Pinpoint the cell where the given text exists, returning its [X, Y] midpoint coordinate. 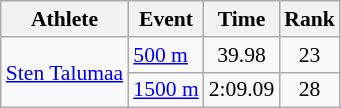
2:09.09 [242, 90]
39.98 [242, 55]
Sten Talumaa [65, 72]
500 m [166, 55]
Event [166, 19]
Time [242, 19]
1500 m [166, 90]
23 [310, 55]
Rank [310, 19]
28 [310, 90]
Athlete [65, 19]
